Search for the cell housing the specified text and yield its [x, y] center coordinate. 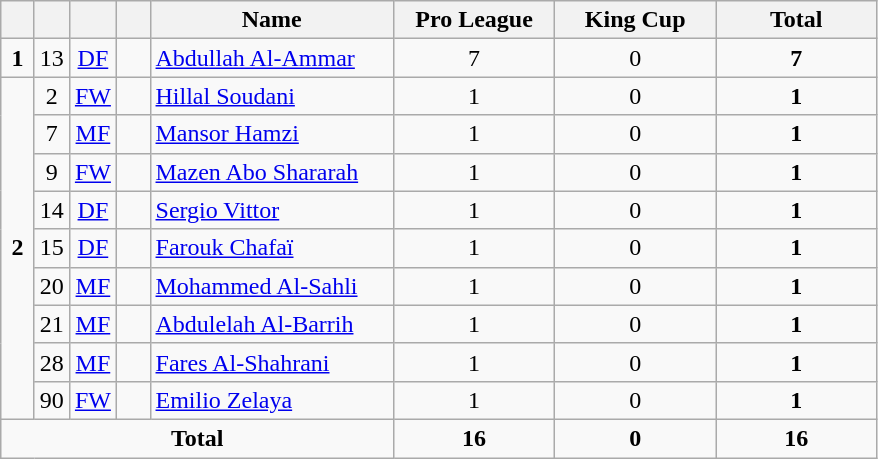
9 [52, 172]
20 [52, 286]
Mohammed Al-Sahli [272, 286]
Sergio Vittor [272, 210]
15 [52, 248]
King Cup [636, 20]
Mazen Abo Shararah [272, 172]
14 [52, 210]
Abdulelah Al-Barrih [272, 324]
13 [52, 58]
Abdullah Al-Ammar [272, 58]
Farouk Chafaï [272, 248]
Pro League [474, 20]
Name [272, 20]
28 [52, 362]
21 [52, 324]
Mansor Hamzi [272, 134]
Fares Al-Shahrani [272, 362]
Hillal Soudani [272, 96]
90 [52, 400]
Emilio Zelaya [272, 400]
